Identify which cell holds the provided text, then report its (X, Y) central coordinate. 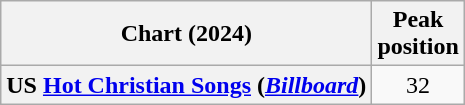
Peakposition (418, 34)
32 (418, 85)
US Hot Christian Songs (Billboard) (186, 85)
Chart (2024) (186, 34)
